Output the (X, Y) coordinate of the center of the cell containing the given text.  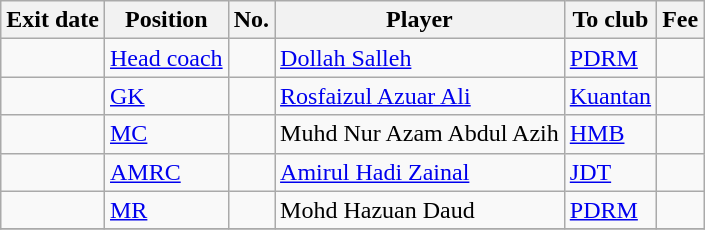
Muhd Nur Azam Abdul Azih (420, 134)
Dollah Salleh (420, 58)
MR (166, 210)
AMRC (166, 172)
Fee (680, 20)
No. (251, 20)
Kuantan (610, 96)
Player (420, 20)
Mohd Hazuan Daud (420, 210)
HMB (610, 134)
JDT (610, 172)
To club (610, 20)
MC (166, 134)
Exit date (53, 20)
Amirul Hadi Zainal (420, 172)
Rosfaizul Azuar Ali (420, 96)
Head coach (166, 58)
Position (166, 20)
GK (166, 96)
